Find where the given text appears and provide that cell's center as (X, Y) coordinate. 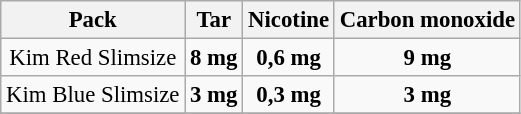
Nicotine (289, 20)
0,3 mg (289, 95)
0,6 mg (289, 58)
Carbon monoxide (427, 20)
Pack (93, 20)
Tar (214, 20)
Kim Red Slimsize (93, 58)
9 mg (427, 58)
Kim Blue Slimsize (93, 95)
8 mg (214, 58)
